Determine the [X, Y] coordinate at the center of the cell enclosing the given text.  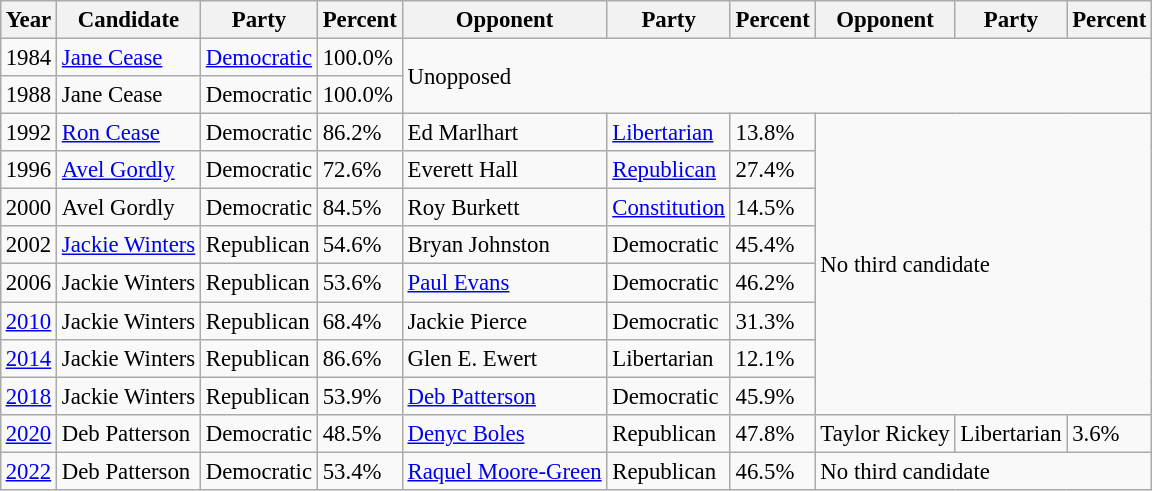
Ed Marlhart [504, 133]
31.3% [772, 321]
2002 [28, 245]
Raquel Moore-Green [504, 471]
Paul Evans [504, 283]
Ron Cease [129, 133]
13.8% [772, 133]
86.6% [360, 358]
68.4% [360, 321]
45.9% [772, 396]
Denyc Boles [504, 433]
46.2% [772, 283]
1988 [28, 95]
3.6% [1110, 433]
1984 [28, 57]
12.1% [772, 358]
Glen E. Ewert [504, 358]
2010 [28, 321]
Candidate [129, 20]
2006 [28, 283]
Constitution [668, 208]
Unopposed [776, 76]
Year [28, 20]
54.6% [360, 245]
53.4% [360, 471]
27.4% [772, 170]
53.6% [360, 283]
Bryan Johnston [504, 245]
2014 [28, 358]
53.9% [360, 396]
Roy Burkett [504, 208]
Jackie Pierce [504, 321]
14.5% [772, 208]
1996 [28, 170]
Everett Hall [504, 170]
47.8% [772, 433]
2022 [28, 471]
Taylor Rickey [885, 433]
1992 [28, 133]
2018 [28, 396]
48.5% [360, 433]
2000 [28, 208]
46.5% [772, 471]
86.2% [360, 133]
2020 [28, 433]
84.5% [360, 208]
45.4% [772, 245]
72.6% [360, 170]
